Provide the (x, y) coordinate of the cell's center where the given text is located.  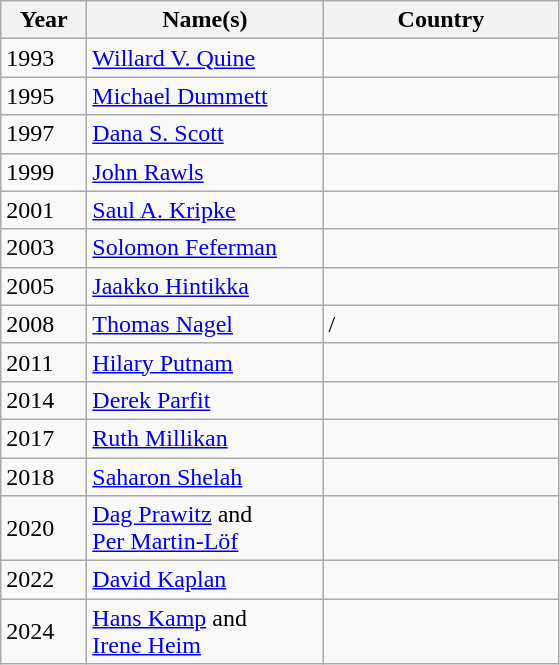
Country (441, 20)
Jaakko Hintikka (205, 286)
1997 (44, 134)
2020 (44, 528)
2024 (44, 632)
1993 (44, 58)
2011 (44, 362)
2018 (44, 477)
Year (44, 20)
Solomon Feferman (205, 248)
Saul A. Kripke (205, 210)
John Rawls (205, 172)
2014 (44, 400)
2017 (44, 438)
2003 (44, 248)
Derek Parfit (205, 400)
/ (441, 324)
2022 (44, 580)
1999 (44, 172)
Thomas Nagel (205, 324)
Saharon Shelah (205, 477)
David Kaplan (205, 580)
Hilary Putnam (205, 362)
Name(s) (205, 20)
1995 (44, 96)
Ruth Millikan (205, 438)
Michael Dummett (205, 96)
2005 (44, 286)
Dag Prawitz and Per Martin-Löf (205, 528)
2008 (44, 324)
2001 (44, 210)
Willard V. Quine (205, 58)
Dana S. Scott (205, 134)
Hans Kamp and Irene Heim (205, 632)
